Identify which cell holds the provided text, then report its (X, Y) central coordinate. 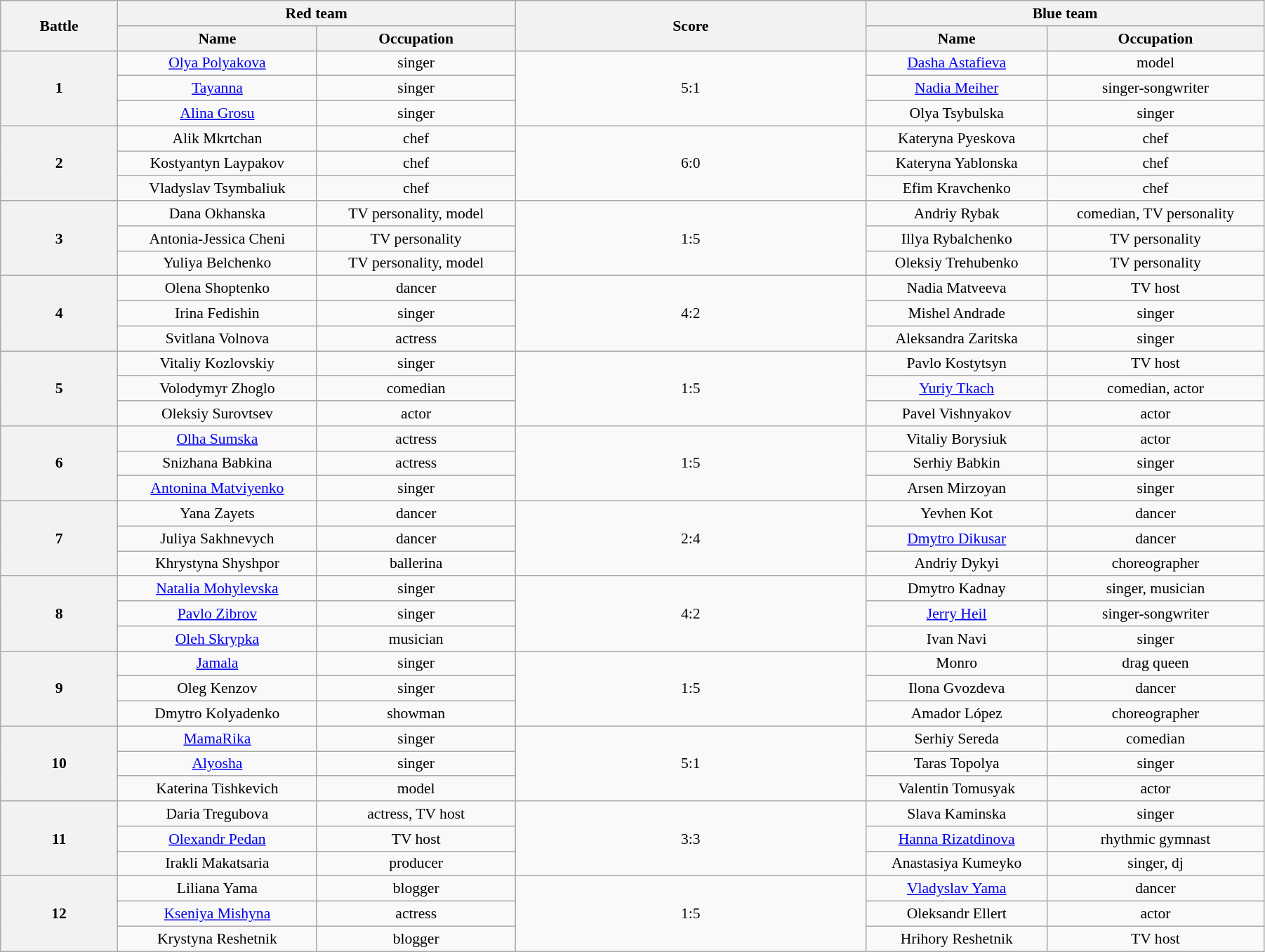
comedian, TV personality (1155, 213)
Jerry Heil (957, 614)
Oleg Kenzov (217, 689)
Yuriy Tkach (957, 389)
Jamala (217, 663)
drag queen (1155, 663)
Vladyslav Tsymbaliuk (217, 189)
Oleksiy Trehubenko (957, 263)
Liliana Yama (217, 889)
6 (59, 463)
Oleh Skrypka (217, 639)
3 (59, 239)
9 (59, 688)
Yevhen Kot (957, 514)
Valentin Tomusyak (957, 789)
11 (59, 838)
Vitaliy Kozlovskiy (217, 364)
Arsen Mirzoyan (957, 489)
1 (59, 88)
Olha Sumska (217, 439)
Khrystyna Shyshpor (217, 564)
Oleksandr Ellert (957, 914)
Olya Tsybulska (957, 114)
Hanna Rizatdinova (957, 839)
actress, TV host (416, 814)
Battle (59, 25)
Mishel Andrade (957, 314)
Red team (316, 13)
Vladyslav Yama (957, 889)
2 (59, 163)
Andriy Dykyi (957, 564)
Vitaliy Borysiuk (957, 439)
Andriy Rybak (957, 213)
Anastasiya Kumeyko (957, 864)
Kateryna Yablonska (957, 164)
Amador López (957, 714)
Efim Kravchenko (957, 189)
Irakli Makatsaria (217, 864)
Dmytro Kolyadenko (217, 714)
Krystyna Reshetnik (217, 939)
showman (416, 714)
Monro (957, 663)
Serhiy Sereda (957, 739)
Antonia-Jessica Cheni (217, 239)
Nadia Meiher (957, 88)
Kostyantyn Laypakov (217, 164)
Pavel Vishnyakov (957, 414)
Juliya Sakhnevych (217, 538)
Snizhana Babkina (217, 463)
Daria Tregubova (217, 814)
Svitlana Volnova (217, 338)
Yana Zayets (217, 514)
singer, dj (1155, 864)
Aleksandra Zaritska (957, 338)
Hrihory Reshetnik (957, 939)
Alik Mkrtchan (217, 138)
Nadia Matveeva (957, 289)
7 (59, 539)
Pavlo Zibrov (217, 614)
Tayanna (217, 88)
comedian, actor (1155, 389)
12 (59, 914)
Alyosha (217, 764)
Score (691, 25)
Yuliya Belchenko (217, 263)
8 (59, 614)
MamaRika (217, 739)
Dasha Astafieva (957, 63)
Slava Kaminska (957, 814)
5 (59, 389)
4 (59, 313)
Dmytro Kadnay (957, 589)
Antonina Matviyenko (217, 489)
10 (59, 764)
Blue team (1066, 13)
Olya Polyakova (217, 63)
Serhiy Babkin (957, 463)
Oleksiy Surovtsev (217, 414)
musician (416, 639)
Irina Fedishin (217, 314)
Dmytro Dikusar (957, 538)
Dana Okhanska (217, 213)
Natalia Mohylevska (217, 589)
ballerina (416, 564)
3:3 (691, 838)
Ivan Navi (957, 639)
producer (416, 864)
2:4 (691, 539)
Kateryna Pyeskova (957, 138)
Volodymyr Zhoglo (217, 389)
Ilona Gvozdeva (957, 689)
Illya Rybalchenko (957, 239)
singer, musician (1155, 589)
rhythmic gymnast (1155, 839)
Olena Shoptenko (217, 289)
Taras Topolya (957, 764)
Olexandr Pedan (217, 839)
Kseniya Mishyna (217, 914)
6:0 (691, 163)
Pavlo Kostytsyn (957, 364)
Alina Grosu (217, 114)
Katerina Tishkevich (217, 789)
